For the text-containing cell, return its midpoint in (x, y) coordinate format. 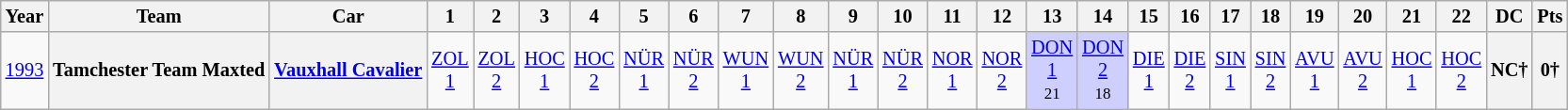
20 (1362, 16)
Year (24, 16)
4 (595, 16)
NC† (1509, 71)
17 (1230, 16)
21 (1413, 16)
SIN1 (1230, 71)
Tamchester Team Maxted (158, 71)
16 (1190, 16)
SIN2 (1271, 71)
18 (1271, 16)
8 (800, 16)
ZOL2 (497, 71)
DON121 (1052, 71)
Vauxhall Cavalier (348, 71)
5 (644, 16)
15 (1149, 16)
13 (1052, 16)
7 (746, 16)
DIE1 (1149, 71)
AVU1 (1315, 71)
3 (544, 16)
14 (1103, 16)
Pts (1550, 16)
22 (1462, 16)
NOR1 (953, 71)
10 (902, 16)
6 (693, 16)
11 (953, 16)
DIE2 (1190, 71)
Car (348, 16)
WUN1 (746, 71)
12 (1002, 16)
DON218 (1103, 71)
ZOL1 (450, 71)
9 (853, 16)
1 (450, 16)
NOR2 (1002, 71)
0† (1550, 71)
2 (497, 16)
AVU2 (1362, 71)
19 (1315, 16)
WUN2 (800, 71)
1993 (24, 71)
Team (158, 16)
DC (1509, 16)
